Detect which cell encompasses the target text, then output its (X, Y) center coordinate. 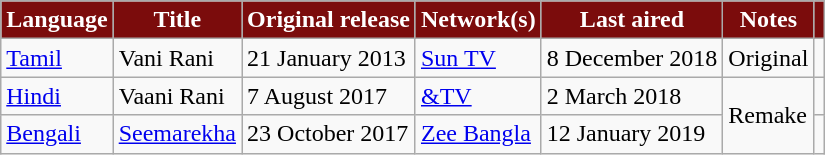
Bengali (57, 134)
Last aired (632, 20)
Original release (329, 20)
Sun TV (478, 58)
23 October 2017 (329, 134)
Original (768, 58)
Network(s) (478, 20)
8 December 2018 (632, 58)
7 August 2017 (329, 96)
&TV (478, 96)
Seemarekha (177, 134)
Notes (768, 20)
Vani Rani (177, 58)
Title (177, 20)
Vaani Rani (177, 96)
2 March 2018 (632, 96)
21 January 2013 (329, 58)
Tamil (57, 58)
Language (57, 20)
Hindi (57, 96)
12 January 2019 (632, 134)
Remake (768, 115)
Zee Bangla (478, 134)
